Pinpoint the cell where the given text exists, returning its [X, Y] midpoint coordinate. 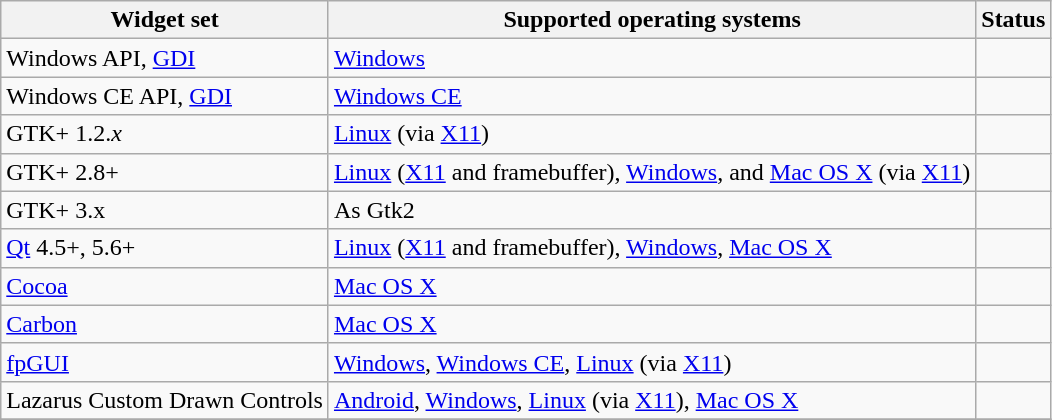
Widget set [165, 20]
Windows [652, 58]
Linux (X11 and framebuffer), Windows, Mac OS X [652, 248]
GTK+ 3.x [165, 210]
GTK+ 2.8+ [165, 172]
Linux (via X11) [652, 134]
Cocoa [165, 286]
As Gtk2 [652, 210]
Qt 4.5+, 5.6+ [165, 248]
Supported operating systems [652, 20]
Windows, Windows CE, Linux (via X11) [652, 362]
Android, Windows, Linux (via X11), Mac OS X [652, 400]
Lazarus Custom Drawn Controls [165, 400]
Windows CE API, GDI [165, 96]
Windows CE [652, 96]
GTK+ 1.2.x [165, 134]
Linux (X11 and framebuffer), Windows, and Mac OS X (via X11) [652, 172]
Status [1014, 20]
Windows API, GDI [165, 58]
Carbon [165, 324]
fpGUI [165, 362]
